Extract the [x, y] coordinate from the center of the cell holding the provided text.  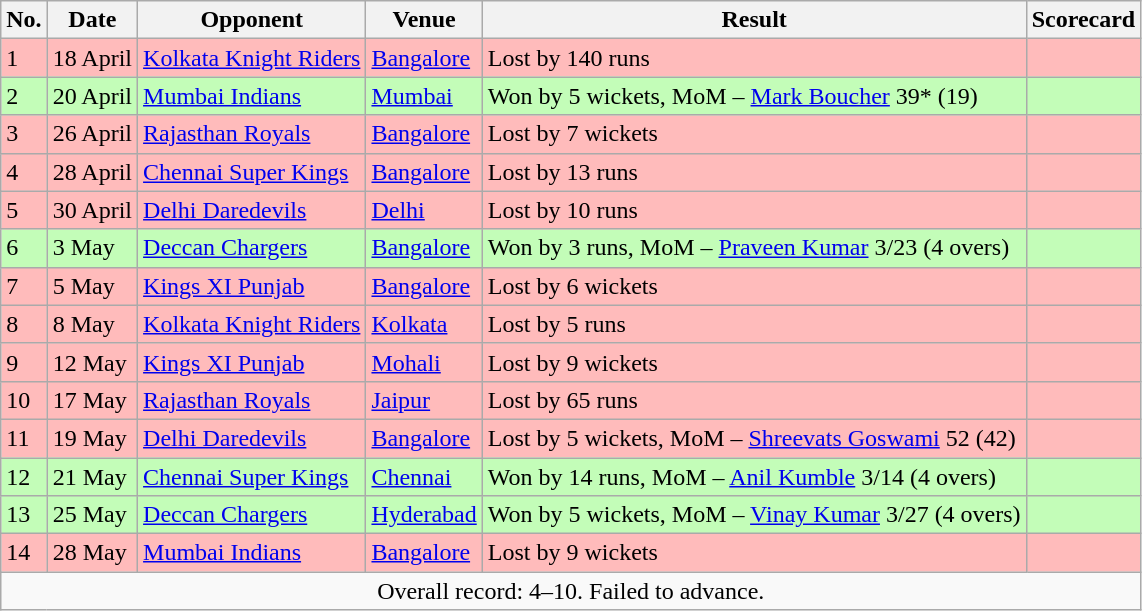
13 [24, 515]
10 [24, 400]
Won by 3 runs, MoM – Praveen Kumar 3/23 (4 overs) [754, 248]
6 [24, 248]
Lost by 140 runs [754, 58]
3 [24, 134]
Lost by 6 wickets [754, 286]
2 [24, 96]
Date [92, 20]
Jaipur [424, 400]
11 [24, 438]
Result [754, 20]
Delhi [424, 210]
12 [24, 477]
Won by 5 wickets, MoM – Vinay Kumar 3/27 (4 overs) [754, 515]
5 [24, 210]
Won by 5 wickets, MoM – Mark Boucher 39* (19) [754, 96]
Lost by 10 runs [754, 210]
8 [24, 324]
14 [24, 553]
Scorecard [1084, 20]
Lost by 5 runs [754, 324]
Kolkata [424, 324]
26 April [92, 134]
Won by 14 runs, MoM – Anil Kumble 3/14 (4 overs) [754, 477]
Opponent [252, 20]
19 May [92, 438]
Lost by 7 wickets [754, 134]
Lost by 65 runs [754, 400]
5 May [92, 286]
20 April [92, 96]
12 May [92, 362]
18 April [92, 58]
Lost by 5 wickets, MoM – Shreevats Goswami 52 (42) [754, 438]
17 May [92, 400]
25 May [92, 515]
Overall record: 4–10. Failed to advance. [571, 591]
3 May [92, 248]
28 May [92, 553]
4 [24, 172]
Venue [424, 20]
Hyderabad [424, 515]
8 May [92, 324]
Chennai [424, 477]
No. [24, 20]
Mumbai [424, 96]
21 May [92, 477]
30 April [92, 210]
Lost by 13 runs [754, 172]
1 [24, 58]
28 April [92, 172]
7 [24, 286]
Mohali [424, 362]
9 [24, 362]
